Detect which cell encompasses the target text, then output its (x, y) center coordinate. 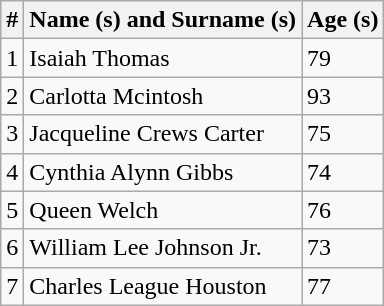
Jacqueline Crews Carter (163, 134)
Queen Welch (163, 210)
William Lee Johnson Jr. (163, 248)
76 (343, 210)
4 (12, 172)
75 (343, 134)
Name (s) and Surname (s) (163, 20)
3 (12, 134)
79 (343, 58)
# (12, 20)
5 (12, 210)
Carlotta Mcintosh (163, 96)
93 (343, 96)
77 (343, 286)
1 (12, 58)
6 (12, 248)
Isaiah Thomas (163, 58)
7 (12, 286)
Charles League Houston (163, 286)
Age (s) (343, 20)
74 (343, 172)
73 (343, 248)
2 (12, 96)
Cynthia Alynn Gibbs (163, 172)
